For the text-containing cell, return its midpoint in [x, y] coordinate format. 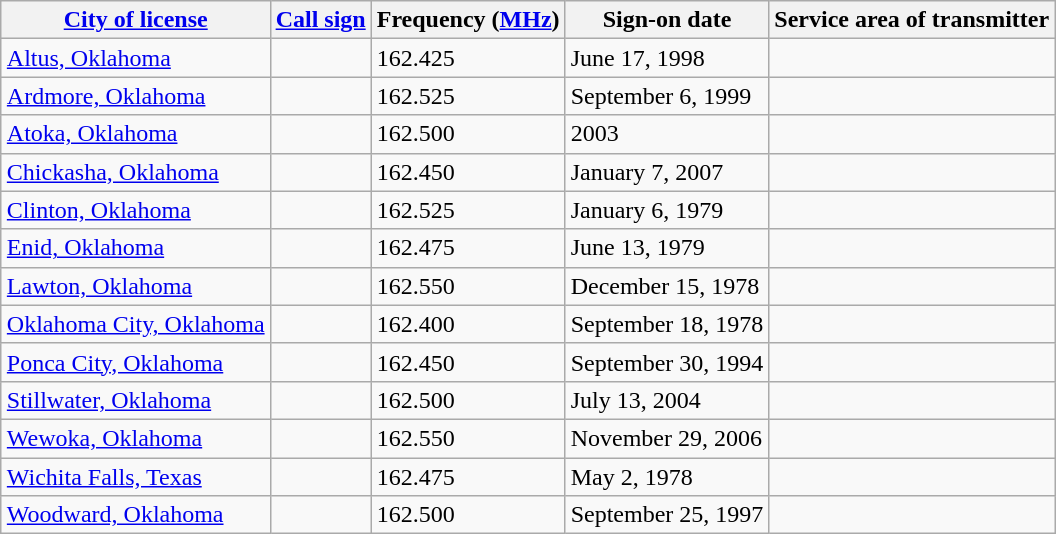
Ardmore, Oklahoma [136, 96]
July 13, 2004 [667, 400]
November 29, 2006 [667, 438]
162.400 [468, 324]
December 15, 1978 [667, 286]
June 13, 1979 [667, 248]
Sign-on date [667, 20]
September 6, 1999 [667, 96]
Ponca City, Oklahoma [136, 362]
2003 [667, 134]
September 30, 1994 [667, 362]
Stillwater, Oklahoma [136, 400]
Lawton, Oklahoma [136, 286]
Wewoka, Oklahoma [136, 438]
Wichita Falls, Texas [136, 477]
Frequency (MHz) [468, 20]
Altus, Oklahoma [136, 58]
City of license [136, 20]
May 2, 1978 [667, 477]
June 17, 1998 [667, 58]
September 18, 1978 [667, 324]
January 6, 1979 [667, 210]
Enid, Oklahoma [136, 248]
September 25, 1997 [667, 515]
162.425 [468, 58]
Service area of transmitter [912, 20]
Woodward, Oklahoma [136, 515]
Chickasha, Oklahoma [136, 172]
Oklahoma City, Oklahoma [136, 324]
Clinton, Oklahoma [136, 210]
Atoka, Oklahoma [136, 134]
Call sign [320, 20]
January 7, 2007 [667, 172]
